Capture the cell that displays the provided text and extract its [x, y] central coordinate. 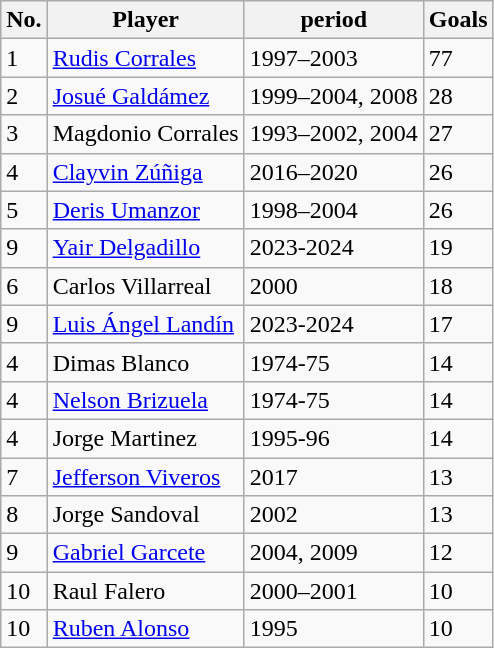
12 [458, 553]
Gabriel Garcete [146, 553]
Jefferson Viveros [146, 477]
17 [458, 324]
28 [458, 96]
7 [24, 477]
6 [24, 286]
Yair Delgadillo [146, 248]
No. [24, 20]
2002 [334, 515]
2017 [334, 477]
Jorge Sandoval [146, 515]
1998–2004 [334, 210]
Clayvin Zúñiga [146, 172]
1997–2003 [334, 58]
Deris Umanzor [146, 210]
8 [24, 515]
Dimas Blanco [146, 362]
77 [458, 58]
27 [458, 134]
3 [24, 134]
Player [146, 20]
1995-96 [334, 438]
2016–2020 [334, 172]
period [334, 20]
1 [24, 58]
2 [24, 96]
2004, 2009 [334, 553]
18 [458, 286]
Magdonio Corrales [146, 134]
Goals [458, 20]
Nelson Brizuela [146, 400]
Josué Galdámez [146, 96]
19 [458, 248]
1999–2004, 2008 [334, 96]
2000 [334, 286]
Ruben Alonso [146, 629]
2000–2001 [334, 591]
1995 [334, 629]
Rudis Corrales [146, 58]
Carlos Villarreal [146, 286]
Luis Ángel Landín [146, 324]
Jorge Martinez [146, 438]
1993–2002, 2004 [334, 134]
Raul Falero [146, 591]
5 [24, 210]
